Return the (X, Y) coordinate for the center point of the cell that contains the specified text.  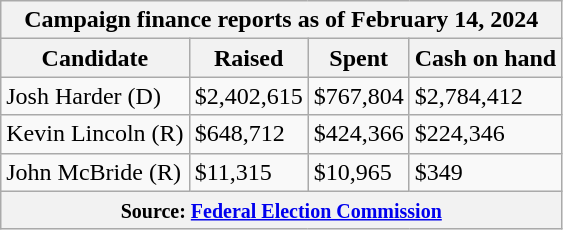
Source: Federal Election Commission (282, 210)
$224,346 (485, 134)
$2,402,615 (248, 96)
$2,784,412 (485, 96)
$10,965 (358, 172)
$648,712 (248, 134)
Kevin Lincoln (R) (95, 134)
Cash on hand (485, 58)
$424,366 (358, 134)
Raised (248, 58)
Campaign finance reports as of February 14, 2024 (282, 20)
Josh Harder (D) (95, 96)
John McBride (R) (95, 172)
$11,315 (248, 172)
$767,804 (358, 96)
Spent (358, 58)
Candidate (95, 58)
$349 (485, 172)
